Find where the given text appears and provide that cell's center as [X, Y] coordinate. 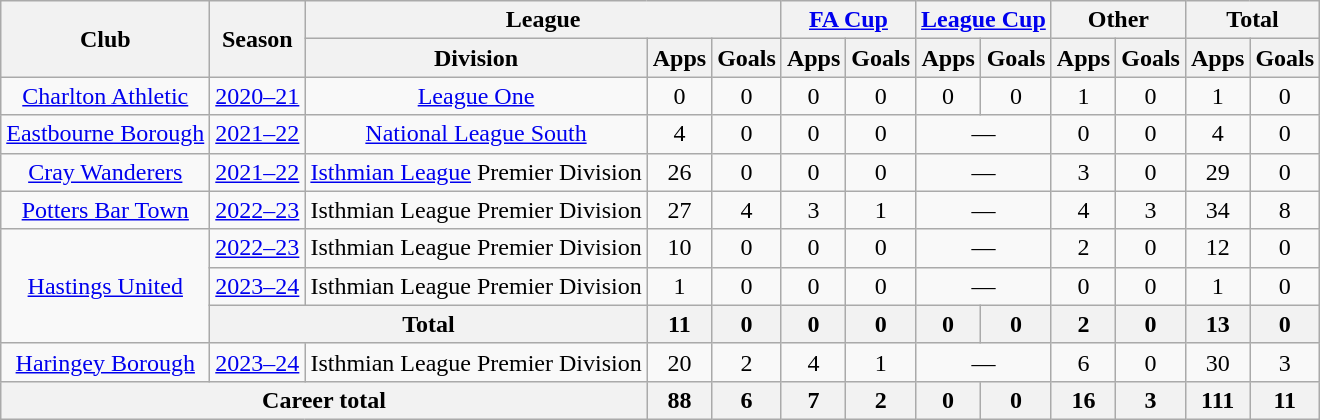
30 [1217, 362]
2020–21 [258, 96]
16 [1083, 400]
10 [679, 248]
Potters Bar Town [106, 210]
20 [679, 362]
13 [1217, 324]
7 [813, 400]
88 [679, 400]
Season [258, 39]
29 [1217, 172]
Club [106, 39]
Other [1118, 20]
National League South [476, 134]
26 [679, 172]
Hastings United [106, 286]
FA Cup [848, 20]
12 [1217, 248]
League One [476, 96]
Haringey Borough [106, 362]
Career total [324, 400]
League [544, 20]
111 [1217, 400]
Division [476, 58]
8 [1285, 210]
Eastbourne Borough [106, 134]
27 [679, 210]
League Cup [984, 20]
Cray Wanderers [106, 172]
34 [1217, 210]
Charlton Athletic [106, 96]
